Identify which cell holds the provided text, then report its (x, y) central coordinate. 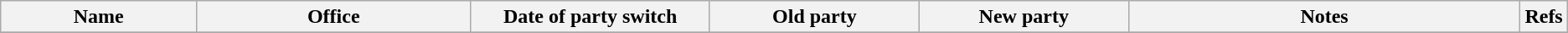
New party (1024, 17)
Notes (1324, 17)
Refs (1544, 17)
Date of party switch (591, 17)
Old party (814, 17)
Office (333, 17)
Name (99, 17)
